Locate the cell with the specified text and output its [X, Y] center coordinate. 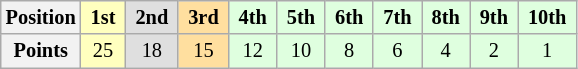
8 [349, 51]
10th [547, 17]
6 [397, 51]
15 [203, 51]
8th [446, 17]
Points [41, 51]
12 [253, 51]
6th [349, 17]
4 [446, 51]
1 [547, 51]
10 [301, 51]
7th [397, 17]
2 [494, 51]
18 [152, 51]
Position [41, 17]
5th [301, 17]
25 [104, 51]
2nd [152, 17]
4th [253, 17]
9th [494, 17]
1st [104, 17]
3rd [203, 17]
